Output the (X, Y) coordinate of the center of the cell containing the given text.  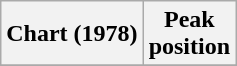
Chart (1978) (72, 34)
Peakposition (189, 34)
